Scan for the cell matching the given text and deliver its [X, Y] coordinate at center. 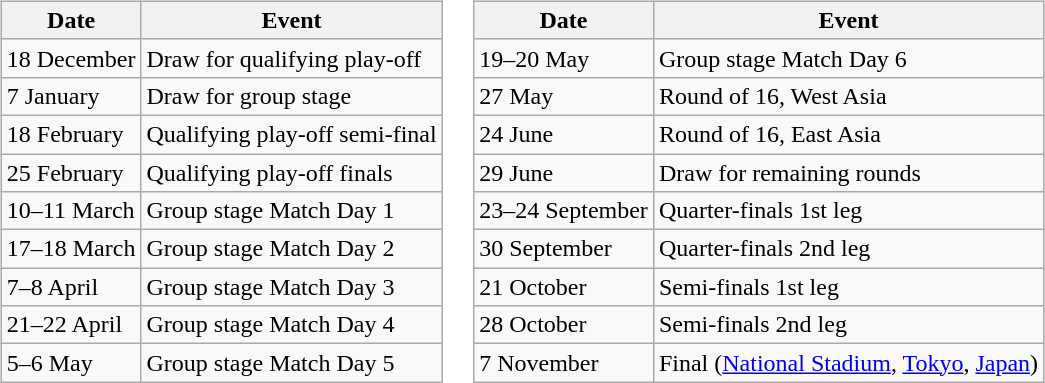
25 February [71, 173]
5–6 May [71, 363]
Semi-finals 1st leg [848, 287]
7–8 April [71, 287]
30 September [564, 249]
Group stage Match Day 1 [292, 211]
28 October [564, 325]
Qualifying play-off finals [292, 173]
Round of 16, West Asia [848, 96]
Group stage Match Day 5 [292, 363]
Group stage Match Day 4 [292, 325]
Round of 16, East Asia [848, 134]
21–22 April [71, 325]
Qualifying play-off semi-final [292, 134]
Group stage Match Day 6 [848, 58]
Draw for remaining rounds [848, 173]
7 November [564, 363]
Quarter-finals 2nd leg [848, 249]
Draw for qualifying play-off [292, 58]
17–18 March [71, 249]
27 May [564, 96]
21 October [564, 287]
Final (National Stadium, Tokyo, Japan) [848, 363]
Group stage Match Day 3 [292, 287]
Draw for group stage [292, 96]
18 December [71, 58]
24 June [564, 134]
Quarter-finals 1st leg [848, 211]
Group stage Match Day 2 [292, 249]
Semi-finals 2nd leg [848, 325]
7 January [71, 96]
18 February [71, 134]
19–20 May [564, 58]
10–11 March [71, 211]
23–24 September [564, 211]
29 June [564, 173]
